Extract the [X, Y] coordinate from the center of the cell holding the provided text.  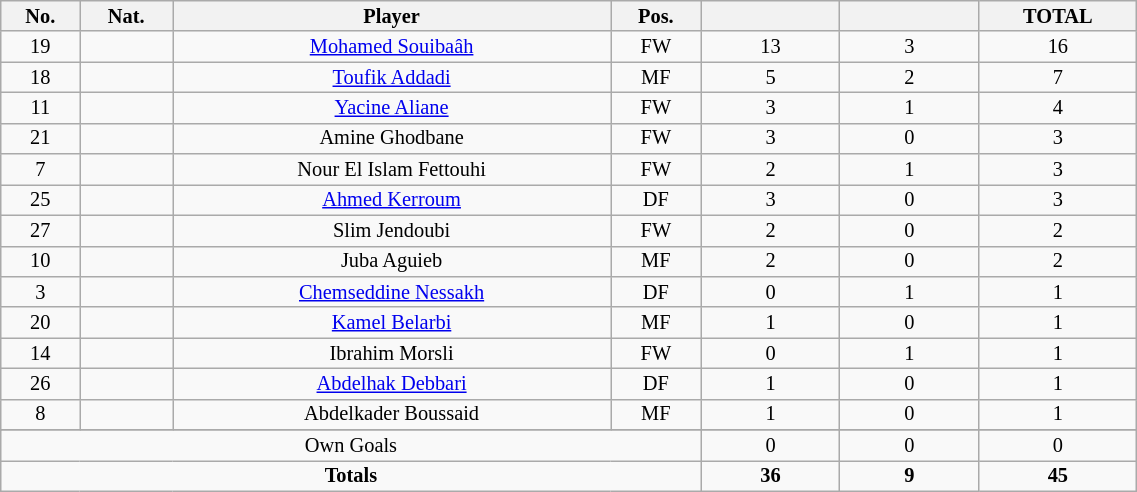
26 [40, 384]
10 [40, 262]
13 [770, 46]
Player [392, 16]
Yacine Aliane [392, 108]
8 [40, 414]
Totals [351, 476]
Toufik Addadi [392, 78]
Nat. [126, 16]
Juba Aguieb [392, 262]
21 [40, 138]
Abdelhak Debbari [392, 384]
45 [1058, 476]
Nour El Islam Fettouhi [392, 170]
Ibrahim Morsli [392, 354]
Amine Ghodbane [392, 138]
27 [40, 230]
19 [40, 46]
5 [770, 78]
9 [910, 476]
11 [40, 108]
18 [40, 78]
Ahmed Kerroum [392, 200]
Own Goals [351, 446]
16 [1058, 46]
Kamel Belarbi [392, 322]
36 [770, 476]
Pos. [656, 16]
TOTAL [1058, 16]
Slim Jendoubi [392, 230]
14 [40, 354]
4 [1058, 108]
Mohamed Souibaâh [392, 46]
25 [40, 200]
No. [40, 16]
20 [40, 322]
Chemseddine Nessakh [392, 292]
Abdelkader Boussaid [392, 414]
